Determine the (x, y) coordinate at the center of the cell enclosing the given text.  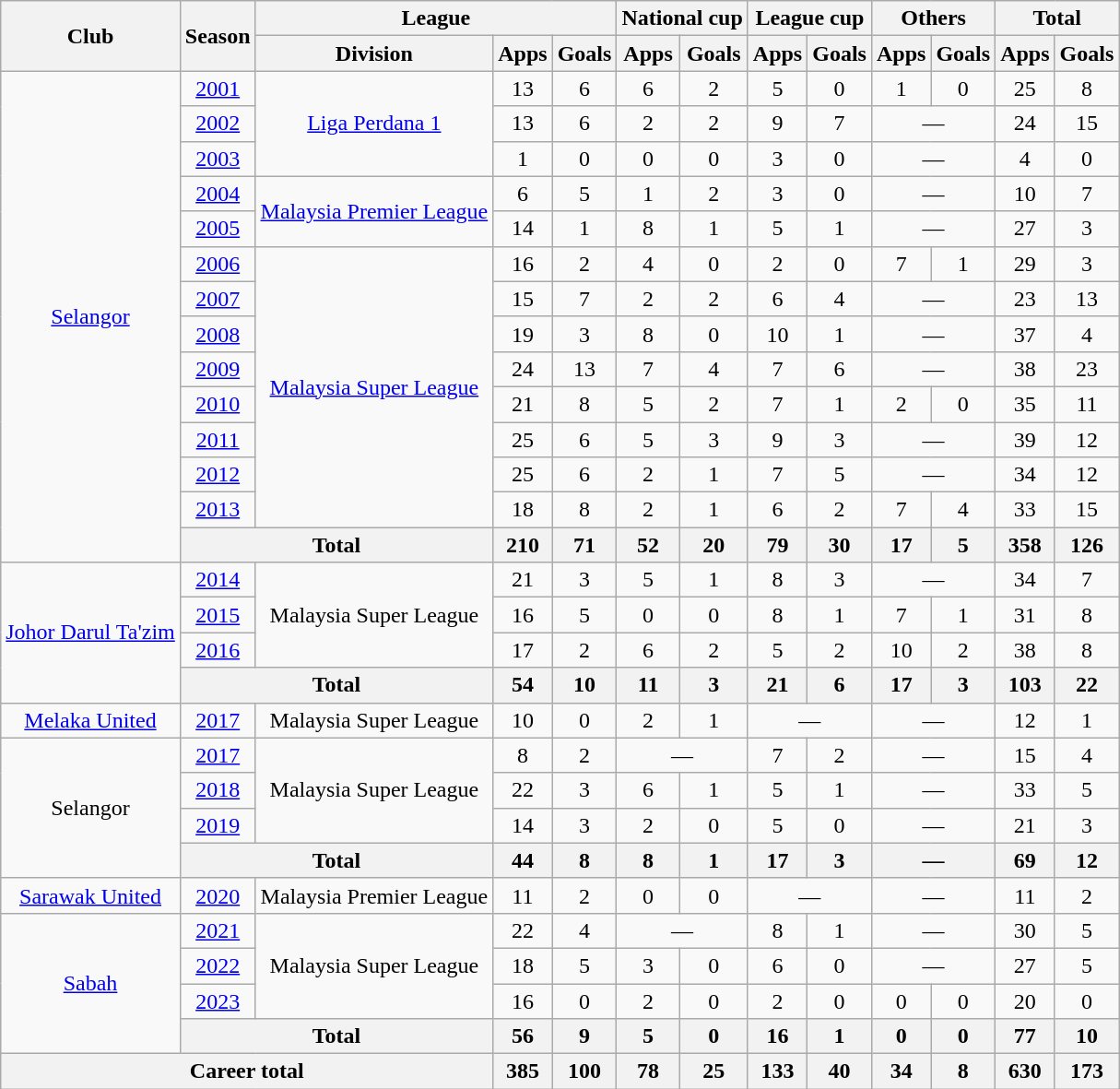
2022 (218, 965)
173 (1087, 1071)
Club (90, 36)
133 (777, 1071)
2002 (218, 124)
2006 (218, 264)
2020 (218, 895)
Johor Darul Ta'zim (90, 633)
Season (218, 36)
Career total (247, 1071)
Others (933, 18)
630 (1025, 1071)
2021 (218, 930)
358 (1025, 545)
Division (374, 53)
2001 (218, 89)
39 (1025, 440)
79 (777, 545)
2023 (218, 1000)
2019 (218, 825)
19 (523, 334)
35 (1025, 404)
2004 (218, 194)
31 (1025, 615)
78 (648, 1071)
56 (523, 1036)
Liga Perdana 1 (374, 124)
54 (523, 685)
2012 (218, 475)
103 (1025, 685)
29 (1025, 264)
2013 (218, 510)
44 (523, 860)
52 (648, 545)
2015 (218, 615)
2010 (218, 404)
40 (840, 1071)
2008 (218, 334)
2005 (218, 229)
385 (523, 1071)
2003 (218, 159)
2007 (218, 299)
2011 (218, 440)
37 (1025, 334)
Sarawak United (90, 895)
71 (584, 545)
77 (1025, 1036)
League (436, 18)
National cup (682, 18)
Melaka United (90, 720)
2018 (218, 790)
100 (584, 1071)
2009 (218, 369)
210 (523, 545)
2014 (218, 580)
League cup (809, 18)
126 (1087, 545)
Sabah (90, 983)
2016 (218, 650)
69 (1025, 860)
